Return (x, y) of the center of cell containing provided text 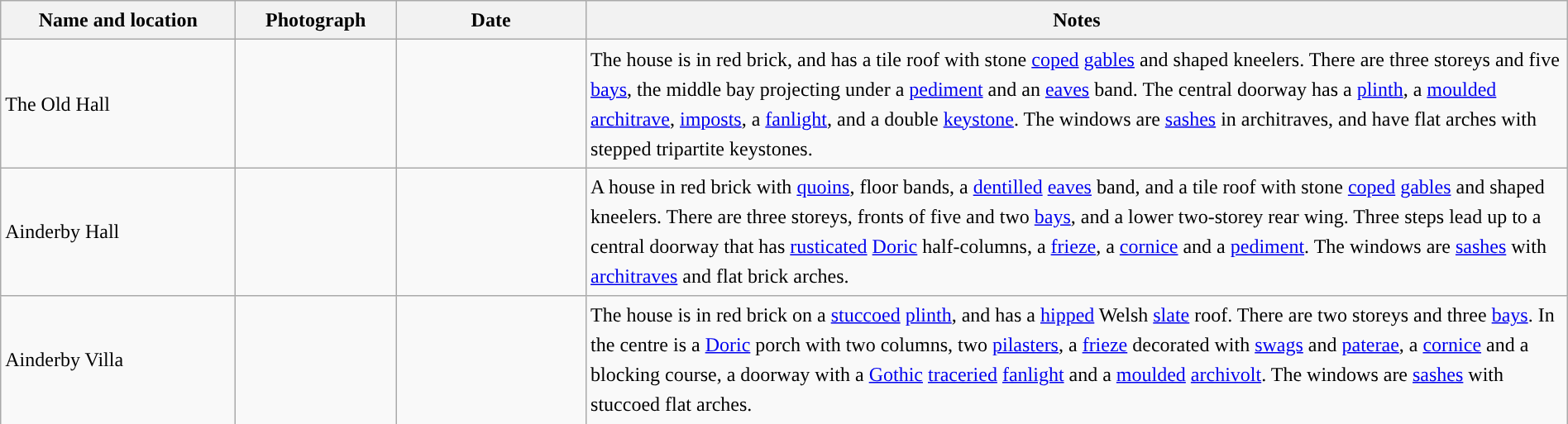
Date (491, 20)
Ainderby Hall (118, 231)
Photograph (316, 20)
Ainderby Villa (118, 360)
Notes (1077, 20)
Name and location (118, 20)
The Old Hall (118, 104)
